Return the [x, y] coordinate for the center point of the cell that contains the specified text.  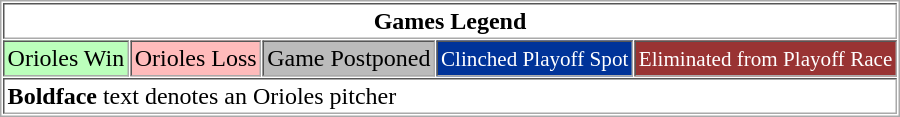
Orioles Loss [196, 58]
Clinched Playoff Spot [534, 58]
Orioles Win [66, 58]
Boldface text denotes an Orioles pitcher [450, 96]
Game Postponed [349, 58]
Games Legend [450, 21]
Eliminated from Playoff Race [766, 58]
